Determine the [x, y] coordinate at the center of the cell enclosing the given text.  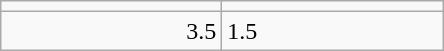
1.5 [332, 31]
3.5 [112, 31]
